Determine the [X, Y] coordinate at the center of the cell enclosing the given text.  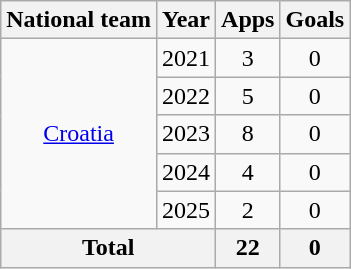
Croatia [79, 134]
2023 [186, 134]
5 [248, 96]
8 [248, 134]
22 [248, 248]
National team [79, 20]
2025 [186, 210]
3 [248, 58]
2024 [186, 172]
Apps [248, 20]
Total [108, 248]
Year [186, 20]
Goals [315, 20]
4 [248, 172]
2 [248, 210]
2021 [186, 58]
2022 [186, 96]
